Extract the [x, y] coordinate from the center of the cell holding the provided text.  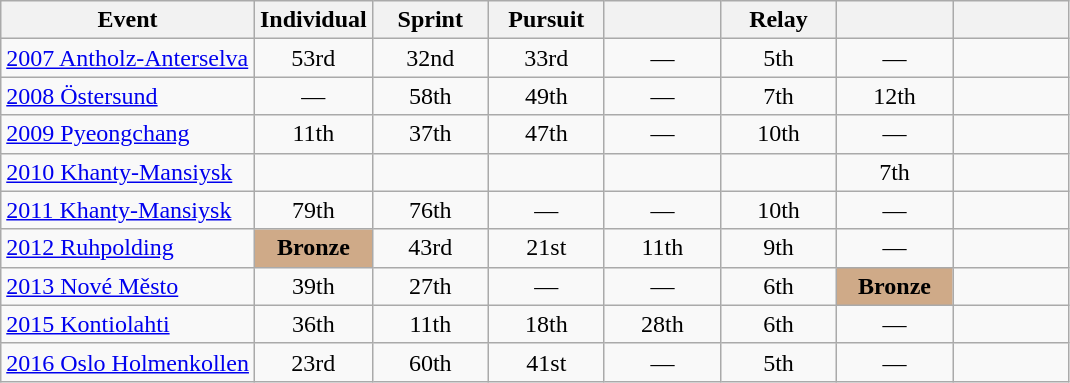
21st [546, 248]
2015 Kontiolahti [128, 324]
Pursuit [546, 20]
39th [313, 286]
43rd [430, 248]
2007 Antholz-Anterselva [128, 58]
18th [546, 324]
33rd [546, 58]
37th [430, 134]
79th [313, 210]
2013 Nové Město [128, 286]
Event [128, 20]
47th [546, 134]
60th [430, 362]
23rd [313, 362]
28th [662, 324]
2008 Östersund [128, 96]
41st [546, 362]
12th [895, 96]
58th [430, 96]
49th [546, 96]
32nd [430, 58]
Relay [778, 20]
2010 Khanty-Mansiysk [128, 172]
2011 Khanty-Mansiysk [128, 210]
9th [778, 248]
Sprint [430, 20]
2012 Ruhpolding [128, 248]
2009 Pyeongchang [128, 134]
2016 Oslo Holmenkollen [128, 362]
27th [430, 286]
Individual [313, 20]
76th [430, 210]
36th [313, 324]
53rd [313, 58]
